Locate the cell with the specified text and output its (X, Y) center coordinate. 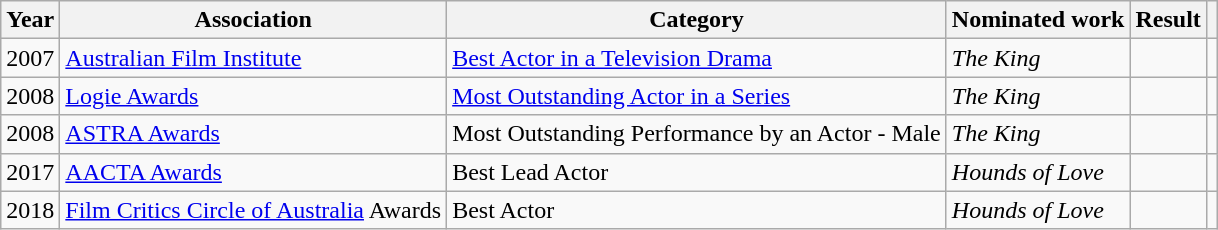
Logie Awards (254, 96)
Year (30, 20)
Best Actor in a Television Drama (697, 58)
Category (697, 20)
Most Outstanding Performance by an Actor - Male (697, 134)
Best Lead Actor (697, 172)
Film Critics Circle of Australia Awards (254, 210)
ASTRA Awards (254, 134)
2018 (30, 210)
Association (254, 20)
Nominated work (1038, 20)
Australian Film Institute (254, 58)
Result (1168, 20)
2017 (30, 172)
Best Actor (697, 210)
Most Outstanding Actor in a Series (697, 96)
AACTA Awards (254, 172)
2007 (30, 58)
